Extract the [X, Y] coordinate from the center of the cell holding the provided text.  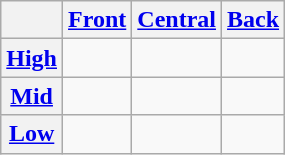
Front [98, 20]
Central [177, 20]
Low [32, 134]
Back [254, 20]
Mid [32, 96]
High [32, 58]
